Detect which cell encompasses the target text, then output its [x, y] center coordinate. 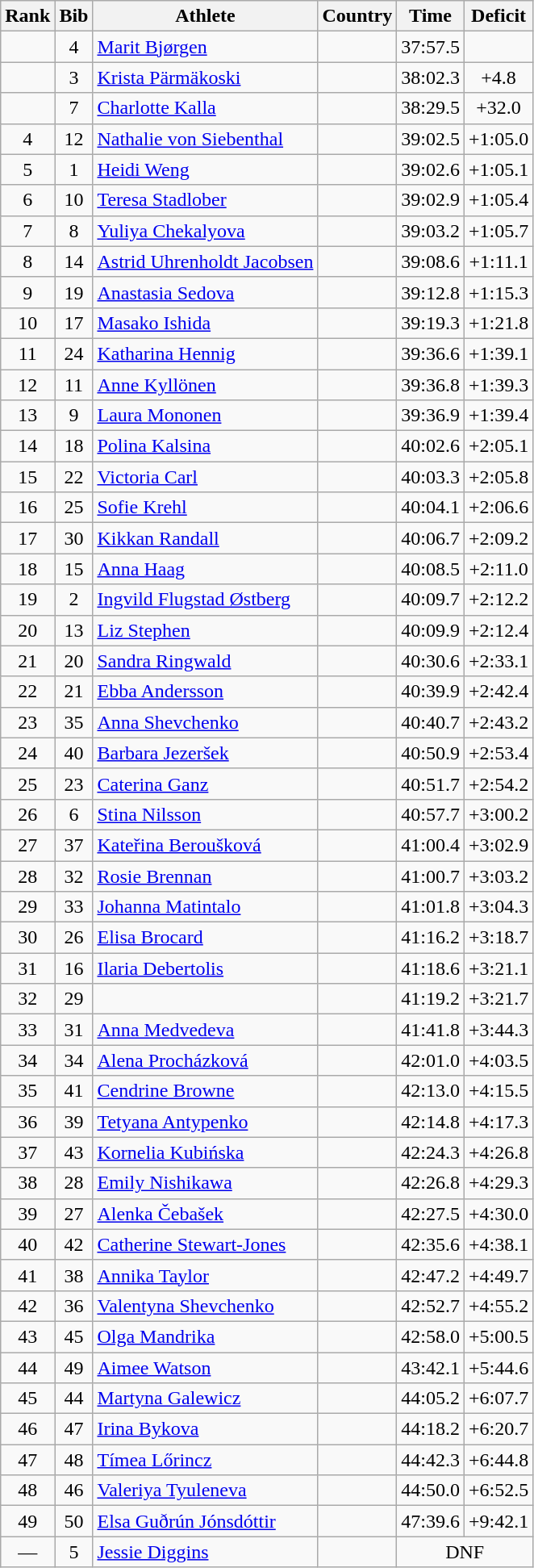
+1:05.4 [499, 200]
+2:43.2 [499, 722]
Marit Bjørgen [205, 47]
+2:11.0 [499, 569]
Polina Kalsina [205, 446]
39:02.5 [431, 139]
41:18.6 [431, 968]
Elisa Brocard [205, 938]
42:26.8 [431, 1183]
40:06.7 [431, 538]
+3:18.7 [499, 938]
41:19.2 [431, 999]
41:00.4 [431, 845]
40:03.3 [431, 477]
+2:42.4 [499, 692]
+1:21.8 [499, 323]
Kikkan Randall [205, 538]
Time [431, 16]
42:01.0 [431, 1060]
41:16.2 [431, 938]
Teresa Stadlober [205, 200]
42:24.3 [431, 1152]
Tímea Lőrincz [205, 1460]
Anna Shevchenko [205, 722]
Rank [27, 16]
+32.0 [499, 108]
40:50.9 [431, 753]
38:02.3 [431, 77]
1 [74, 169]
Heidi Weng [205, 169]
+1:05.7 [499, 231]
+2:53.4 [499, 753]
38:29.5 [431, 108]
Masako Ishida [205, 323]
Barbara Jezeršek [205, 753]
Ebba Andersson [205, 692]
Sandra Ringwald [205, 661]
+3:44.3 [499, 1030]
+4:29.3 [499, 1183]
41:41.8 [431, 1030]
+9:42.1 [499, 1521]
42:13.0 [431, 1091]
40:09.7 [431, 600]
40:57.7 [431, 814]
+4:49.7 [499, 1275]
+4:55.2 [499, 1306]
37:57.5 [431, 47]
+3:00.2 [499, 814]
42:35.6 [431, 1244]
Ingvild Flugstad Østberg [205, 600]
Country [357, 16]
39:36.9 [431, 416]
+1:39.1 [499, 353]
Charlotte Kalla [205, 108]
44:42.3 [431, 1460]
Anne Kyllönen [205, 385]
40:40.7 [431, 722]
Bib [74, 16]
+4:17.3 [499, 1122]
— [27, 1552]
42:58.0 [431, 1336]
+1:15.3 [499, 292]
+2:06.6 [499, 508]
+5:44.6 [499, 1368]
3 [74, 77]
+1:11.1 [499, 261]
Caterina Ganz [205, 784]
Catherine Stewart-Jones [205, 1244]
+5:00.5 [499, 1336]
+6:52.5 [499, 1491]
42:27.5 [431, 1214]
+3:03.2 [499, 876]
40:04.1 [431, 508]
+2:05.8 [499, 477]
Anastasia Sedova [205, 292]
42:14.8 [431, 1122]
Katharina Hennig [205, 353]
Olga Mandrika [205, 1336]
Valentyna Shevchenko [205, 1306]
42:47.2 [431, 1275]
+2:33.1 [499, 661]
Johanna Matintalo [205, 907]
Aimee Watson [205, 1368]
+3:04.3 [499, 907]
40:08.5 [431, 569]
Anna Haag [205, 569]
44:18.2 [431, 1429]
Alena Procházková [205, 1060]
44:05.2 [431, 1399]
40:09.9 [431, 630]
Deficit [499, 16]
Cendrine Browne [205, 1091]
42:52.7 [431, 1306]
Yuliya Chekalyova [205, 231]
40:02.6 [431, 446]
+4:03.5 [499, 1060]
40:30.6 [431, 661]
40:39.9 [431, 692]
+2:09.2 [499, 538]
Alenka Čebašek [205, 1214]
2 [74, 600]
+1:39.3 [499, 385]
+6:07.7 [499, 1399]
39:02.6 [431, 169]
41:01.8 [431, 907]
Kateřina Beroušková [205, 845]
39:02.9 [431, 200]
39:12.8 [431, 292]
Tetyana Antypenko [205, 1122]
+3:21.1 [499, 968]
50 [74, 1521]
Krista Pärmäkoski [205, 77]
Athlete [205, 16]
+4:15.5 [499, 1091]
+2:12.4 [499, 630]
Valeriya Tyuleneva [205, 1491]
+2:54.2 [499, 784]
+1:05.0 [499, 139]
Astrid Uhrenholdt Jacobsen [205, 261]
+3:21.7 [499, 999]
+4:38.1 [499, 1244]
39:36.8 [431, 385]
Stina Nilsson [205, 814]
Liz Stephen [205, 630]
Elsa Guðrún Jónsdóttir [205, 1521]
Ilaria Debertolis [205, 968]
Nathalie von Siebenthal [205, 139]
+3:02.9 [499, 845]
Sofie Krehl [205, 508]
47:39.6 [431, 1521]
40:51.7 [431, 784]
Rosie Brennan [205, 876]
41:00.7 [431, 876]
+4.8 [499, 77]
Emily Nishikawa [205, 1183]
Jessie Diggins [205, 1552]
Martyna Galewicz [205, 1399]
+2:05.1 [499, 446]
+1:39.4 [499, 416]
39:19.3 [431, 323]
44:50.0 [431, 1491]
DNF [465, 1552]
Kornelia Kubińska [205, 1152]
+6:44.8 [499, 1460]
+4:30.0 [499, 1214]
+2:12.2 [499, 600]
Anna Medvedeva [205, 1030]
Laura Mononen [205, 416]
Victoria Carl [205, 477]
43:42.1 [431, 1368]
Annika Taylor [205, 1275]
39:36.6 [431, 353]
39:08.6 [431, 261]
+4:26.8 [499, 1152]
39:03.2 [431, 231]
+1:05.1 [499, 169]
+6:20.7 [499, 1429]
Irina Bykova [205, 1429]
